From the cell containing the given text, extract its center point as [x, y] coordinate. 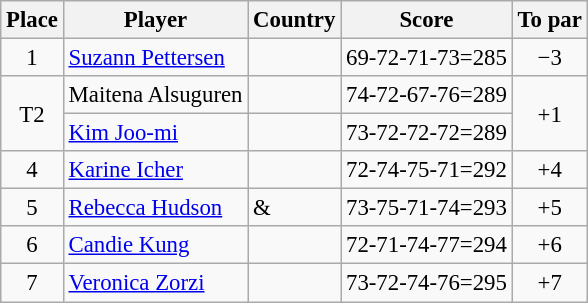
Kim Joo-mi [156, 133]
Country [294, 20]
1 [32, 58]
Rebecca Hudson [156, 208]
+5 [550, 208]
Suzann Pettersen [156, 58]
To par [550, 20]
4 [32, 170]
72-71-74-77=294 [427, 245]
+1 [550, 114]
Place [32, 20]
Score [427, 20]
Karine Icher [156, 170]
+4 [550, 170]
& [294, 208]
7 [32, 283]
Player [156, 20]
69-72-71-73=285 [427, 58]
Veronica Zorzi [156, 283]
73-72-74-76=295 [427, 283]
72-74-75-71=292 [427, 170]
6 [32, 245]
73-72-72-72=289 [427, 133]
−3 [550, 58]
+7 [550, 283]
73-75-71-74=293 [427, 208]
Candie Kung [156, 245]
5 [32, 208]
Maitena Alsuguren [156, 95]
74-72-67-76=289 [427, 95]
T2 [32, 114]
+6 [550, 245]
